Detect which cell encompasses the target text, then output its [X, Y] center coordinate. 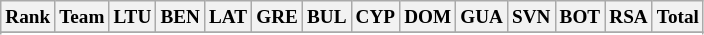
Total [678, 17]
BEN [180, 17]
LAT [228, 17]
Rank [28, 17]
BUL [326, 17]
BOT [580, 17]
LTU [132, 17]
GRE [278, 17]
SVN [531, 17]
CYP [376, 17]
Team [82, 17]
GUA [482, 17]
RSA [629, 17]
DOM [428, 17]
